Return the (x, y) coordinate for the center point of the cell that contains the specified text.  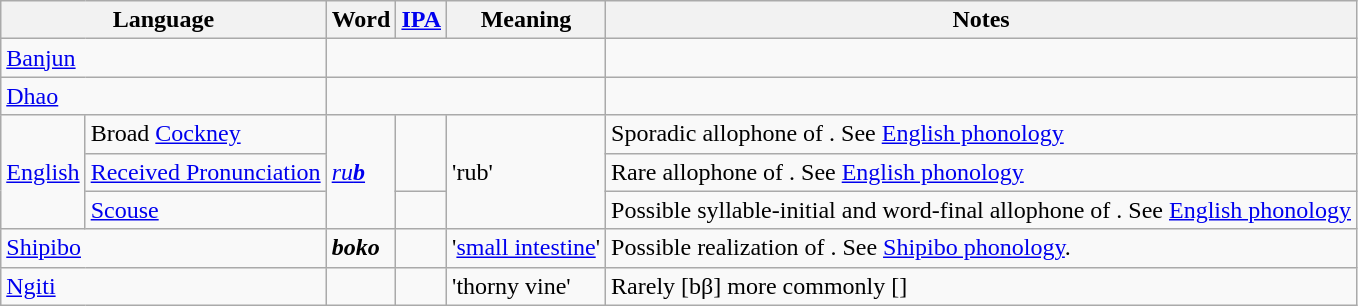
Language (164, 20)
Notes (982, 20)
Received Pronunciation (206, 172)
'thorny vine' (526, 286)
Rarely [bβ] more commonly [] (982, 286)
English (43, 172)
Shipibo (164, 248)
Broad Cockney (206, 134)
'small intestine' (526, 248)
Meaning (526, 20)
Ngiti (164, 286)
IPA (422, 20)
rub (361, 172)
Banjun (164, 58)
Word (361, 20)
'rub' (526, 172)
boko (361, 248)
Dhao (164, 96)
Sporadic allophone of . See English phonology (982, 134)
Possible realization of . See Shipibo phonology. (982, 248)
Rare allophone of . See English phonology (982, 172)
Scouse (206, 210)
Possible syllable-initial and word-final allophone of . See English phonology (982, 210)
